Detect which cell encompasses the target text, then output its (X, Y) center coordinate. 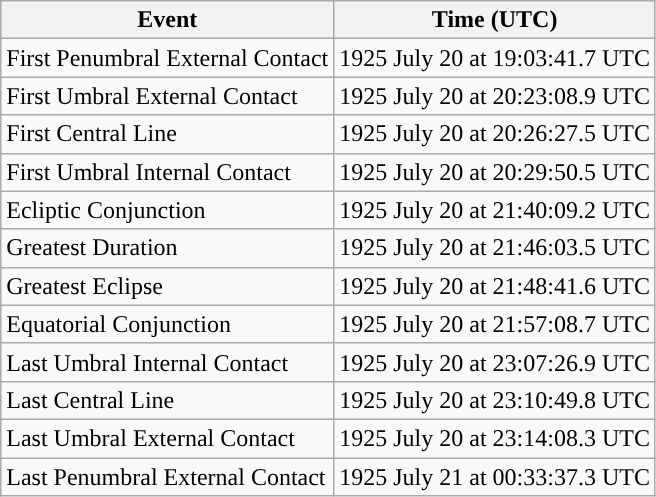
Last Penumbral External Contact (168, 477)
1925 July 20 at 23:10:49.8 UTC (495, 400)
1925 July 20 at 21:46:03.5 UTC (495, 248)
1925 July 20 at 19:03:41.7 UTC (495, 58)
Equatorial Conjunction (168, 324)
1925 July 20 at 21:40:09.2 UTC (495, 210)
First Central Line (168, 134)
First Umbral Internal Contact (168, 172)
Greatest Eclipse (168, 286)
Event (168, 20)
1925 July 20 at 20:29:50.5 UTC (495, 172)
Time (UTC) (495, 20)
1925 July 20 at 20:26:27.5 UTC (495, 134)
1925 July 20 at 21:48:41.6 UTC (495, 286)
First Umbral External Contact (168, 96)
Greatest Duration (168, 248)
1925 July 20 at 23:14:08.3 UTC (495, 438)
1925 July 20 at 20:23:08.9 UTC (495, 96)
Last Central Line (168, 400)
Last Umbral External Contact (168, 438)
Last Umbral Internal Contact (168, 362)
1925 July 20 at 23:07:26.9 UTC (495, 362)
First Penumbral External Contact (168, 58)
1925 July 21 at 00:33:37.3 UTC (495, 477)
Ecliptic Conjunction (168, 210)
1925 July 20 at 21:57:08.7 UTC (495, 324)
